Detect which cell encompasses the target text, then output its (x, y) center coordinate. 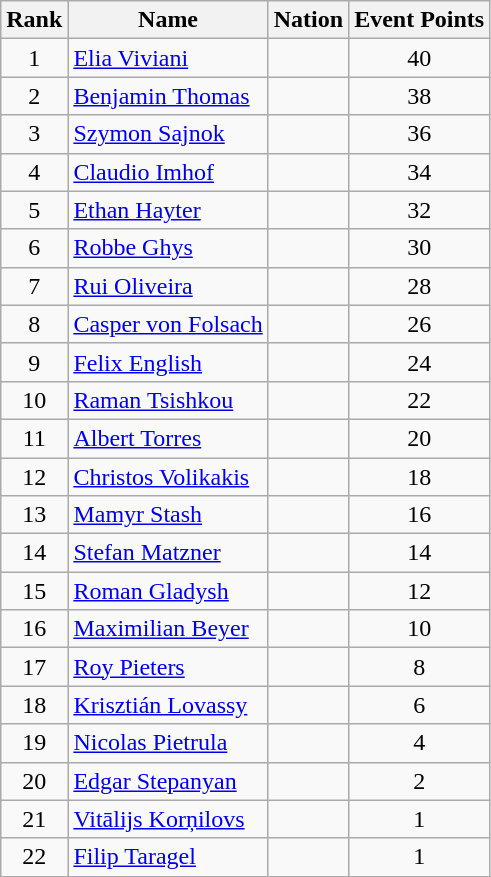
5 (34, 210)
Albert Torres (168, 438)
Szymon Sajnok (168, 134)
Raman Tsishkou (168, 400)
Edgar Stepanyan (168, 781)
Vitālijs Korņilovs (168, 819)
Roman Gladysh (168, 591)
Elia Viviani (168, 58)
Name (168, 20)
17 (34, 667)
Maximilian Beyer (168, 629)
Benjamin Thomas (168, 96)
26 (420, 324)
32 (420, 210)
11 (34, 438)
38 (420, 96)
3 (34, 134)
Felix English (168, 362)
Nation (308, 20)
Filip Taragel (168, 857)
Event Points (420, 20)
36 (420, 134)
Mamyr Stash (168, 515)
24 (420, 362)
Roy Pieters (168, 667)
21 (34, 819)
9 (34, 362)
Krisztián Lovassy (168, 705)
15 (34, 591)
40 (420, 58)
Nicolas Pietrula (168, 743)
Stefan Matzner (168, 553)
Casper von Folsach (168, 324)
Rui Oliveira (168, 286)
19 (34, 743)
Ethan Hayter (168, 210)
30 (420, 248)
Robbe Ghys (168, 248)
Rank (34, 20)
13 (34, 515)
7 (34, 286)
34 (420, 172)
Christos Volikakis (168, 477)
Claudio Imhof (168, 172)
28 (420, 286)
